Determine the [x, y] coordinate at the center of the cell enclosing the given text.  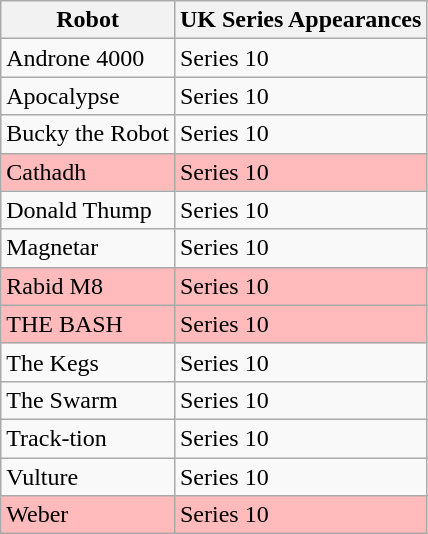
Cathadh [88, 172]
Rabid M8 [88, 286]
UK Series Appearances [300, 20]
Magnetar [88, 248]
THE BASH [88, 324]
Androne 4000 [88, 58]
Apocalypse [88, 96]
Weber [88, 515]
The Kegs [88, 362]
The Swarm [88, 400]
Robot [88, 20]
Bucky the Robot [88, 134]
Donald Thump [88, 210]
Track-tion [88, 438]
Vulture [88, 477]
